Capture the cell that displays the provided text and extract its (x, y) central coordinate. 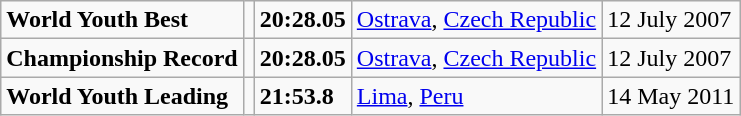
Championship Record (122, 58)
14 May 2011 (671, 96)
Lima, Peru (476, 96)
21:53.8 (302, 96)
World Youth Best (122, 20)
World Youth Leading (122, 96)
